Extract the (x, y) coordinate from the center of the cell holding the provided text.  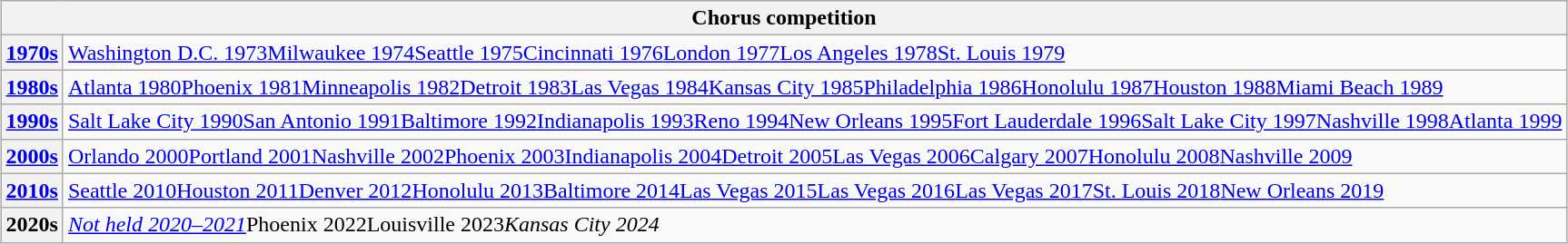
Seattle 2010Houston 2011Denver 2012Honolulu 2013Baltimore 2014Las Vegas 2015Las Vegas 2016Las Vegas 2017St. Louis 2018New Orleans 2019 (815, 190)
2020s (32, 225)
Orlando 2000Portland 2001Nashville 2002Phoenix 2003Indianapolis 2004Detroit 2005Las Vegas 2006Calgary 2007Honolulu 2008Nashville 2009 (815, 156)
Atlanta 1980Phoenix 1981Minneapolis 1982Detroit 1983Las Vegas 1984Kansas City 1985Philadelphia 1986Honolulu 1987Houston 1988Miami Beach 1989 (815, 87)
1970s (32, 53)
1990s (32, 122)
1980s (32, 87)
2010s (32, 190)
2000s (32, 156)
Washington D.C. 1973Milwaukee 1974Seattle 1975Cincinnati 1976London 1977Los Angeles 1978St. Louis 1979 (815, 53)
Not held 2020–2021Phoenix 2022Louisville 2023Kansas City 2024 (815, 225)
Chorus competition (784, 18)
